Search for the cell housing the specified text and yield its (X, Y) center coordinate. 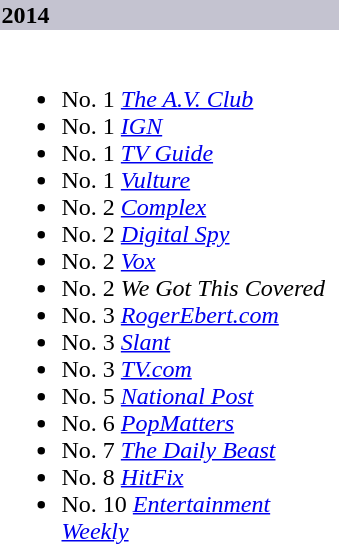
2014 (170, 15)
